Capture the cell that displays the provided text and extract its (X, Y) central coordinate. 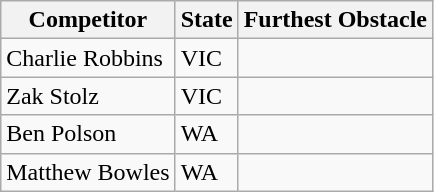
Matthew Bowles (88, 172)
Charlie Robbins (88, 58)
Ben Polson (88, 134)
Competitor (88, 20)
State (206, 20)
Furthest Obstacle (335, 20)
Zak Stolz (88, 96)
